Identify which cell holds the provided text, then report its (x, y) central coordinate. 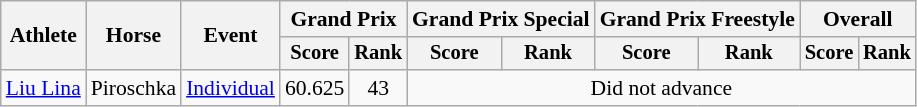
Overall (858, 19)
Did not advance (662, 88)
Grand Prix Freestyle (698, 19)
Liu Lina (44, 88)
Grand Prix Special (501, 19)
Individual (230, 88)
Grand Prix (344, 19)
Event (230, 36)
60.625 (314, 88)
43 (378, 88)
Horse (134, 36)
Athlete (44, 36)
Piroschka (134, 88)
